Identify which cell holds the provided text, then report its [X, Y] central coordinate. 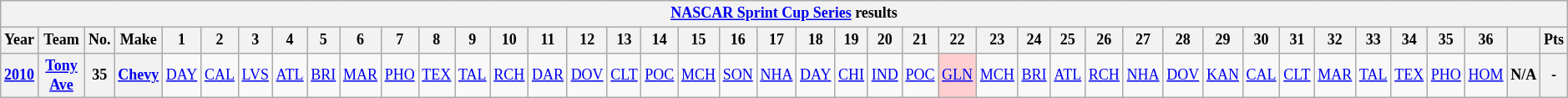
29 [1223, 40]
5 [324, 40]
8 [437, 40]
IND [885, 75]
34 [1409, 40]
LVS [255, 75]
2010 [20, 75]
9 [473, 40]
20 [885, 40]
30 [1261, 40]
33 [1373, 40]
GLN [958, 75]
21 [920, 40]
11 [548, 40]
3 [255, 40]
19 [852, 40]
Pts [1555, 40]
16 [738, 40]
23 [997, 40]
No. [100, 40]
Team [61, 40]
4 [290, 40]
27 [1143, 40]
28 [1183, 40]
2 [220, 40]
SON [738, 75]
12 [587, 40]
32 [1335, 40]
HOM [1486, 75]
NASCAR Sprint Cup Series results [784, 13]
6 [361, 40]
25 [1068, 40]
17 [776, 40]
10 [509, 40]
15 [699, 40]
KAN [1223, 75]
Make [139, 40]
18 [816, 40]
24 [1034, 40]
36 [1486, 40]
DAR [548, 75]
- [1555, 75]
Year [20, 40]
22 [958, 40]
CHI [852, 75]
13 [625, 40]
Tony Ave [61, 75]
26 [1105, 40]
7 [399, 40]
31 [1297, 40]
N/A [1524, 75]
Chevy [139, 75]
1 [182, 40]
14 [660, 40]
